Pinpoint the cell where the given text exists, returning its (x, y) midpoint coordinate. 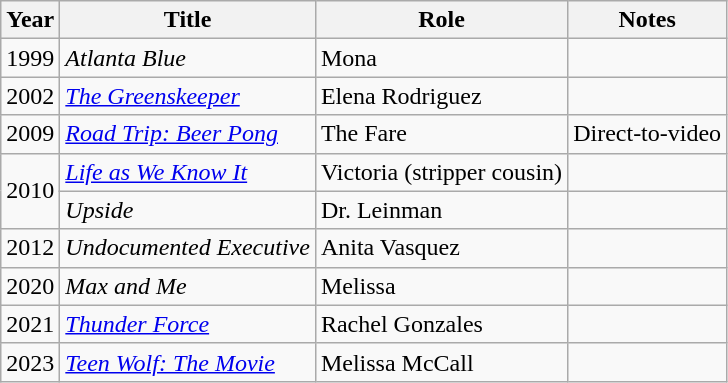
Melissa (441, 286)
Atlanta Blue (188, 58)
The Fare (441, 134)
2002 (30, 96)
Elena Rodriguez (441, 96)
2012 (30, 248)
Melissa McCall (441, 362)
Direct-to-video (648, 134)
Thunder Force (188, 324)
Rachel Gonzales (441, 324)
Teen Wolf: The Movie (188, 362)
Year (30, 20)
Dr. Leinman (441, 210)
Undocumented Executive (188, 248)
Road Trip: Beer Pong (188, 134)
2009 (30, 134)
Victoria (stripper cousin) (441, 172)
2010 (30, 191)
Notes (648, 20)
Max and Me (188, 286)
2023 (30, 362)
Role (441, 20)
Title (188, 20)
2020 (30, 286)
The Greenskeeper (188, 96)
Mona (441, 58)
2021 (30, 324)
Life as We Know It (188, 172)
Upside (188, 210)
Anita Vasquez (441, 248)
1999 (30, 58)
